Return (X, Y) of the center of cell containing provided text 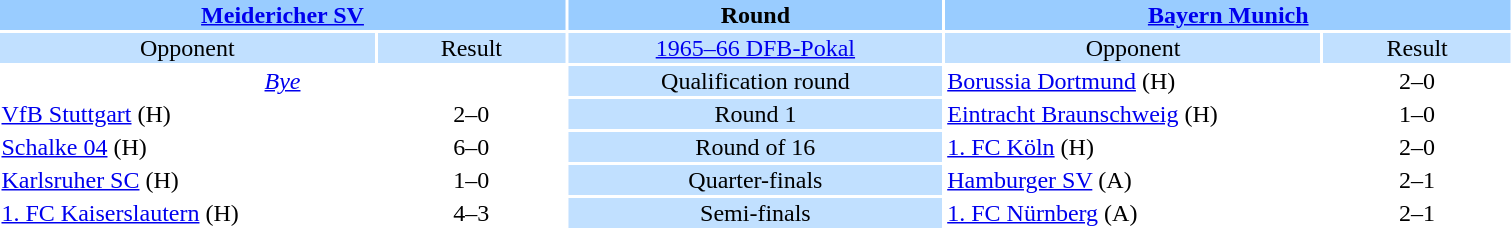
Quarter-finals (756, 180)
1. FC Kaiserslautern (H) (188, 213)
1. FC Köln (H) (1134, 147)
Hamburger SV (A) (1134, 180)
Round 1 (756, 114)
Meidericher SV (282, 15)
VfB Stuttgart (H) (188, 114)
Round of 16 (756, 147)
Bayern Munich (1228, 15)
Qualification round (756, 81)
1965–66 DFB-Pokal (756, 48)
Bye (282, 81)
Borussia Dortmund (H) (1134, 81)
6–0 (472, 147)
Semi-finals (756, 213)
1. FC Nürnberg (A) (1134, 213)
4–3 (472, 213)
Round (756, 15)
Karlsruher SC (H) (188, 180)
Schalke 04 (H) (188, 147)
Eintracht Braunschweig (H) (1134, 114)
